Determine the [x, y] coordinate at the center of the cell enclosing the given text.  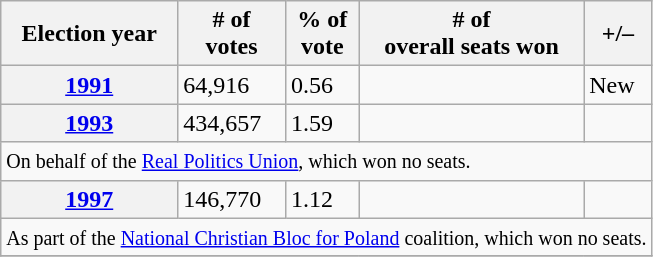
+/– [618, 34]
Election year [90, 34]
On behalf of the Real Politics Union, which won no seats. [326, 161]
1997 [90, 199]
64,916 [232, 85]
1.12 [322, 199]
434,657 [232, 123]
As part of the National Christian Bloc for Poland coalition, which won no seats. [326, 237]
146,770 [232, 199]
# ofvotes [232, 34]
0.56 [322, 85]
1993 [90, 123]
1.59 [322, 123]
% ofvote [322, 34]
# ofoverall seats won [472, 34]
1991 [90, 85]
New [618, 85]
